Return (x, y) of the center of cell containing provided text 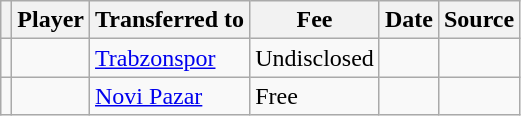
Novi Pazar (170, 96)
Free (315, 96)
Source (478, 20)
Trabzonspor (170, 58)
Player (51, 20)
Fee (315, 20)
Transferred to (170, 20)
Undisclosed (315, 58)
Date (408, 20)
